Pinpoint the cell where the given text exists, returning its [X, Y] midpoint coordinate. 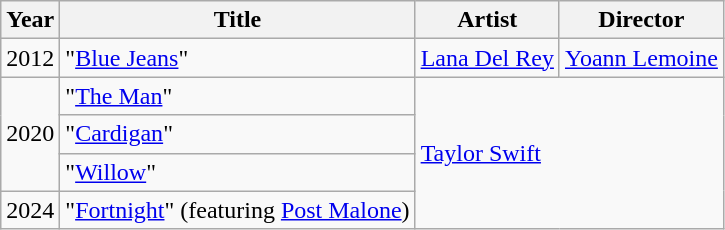
2024 [30, 210]
"Blue Jeans" [238, 58]
Artist [487, 20]
"Willow" [238, 172]
Director [641, 20]
Yoann Lemoine [641, 58]
Year [30, 20]
"Cardigan" [238, 134]
"Fortnight" (featuring Post Malone) [238, 210]
Lana Del Rey [487, 58]
"The Man" [238, 96]
2020 [30, 134]
Title [238, 20]
Taylor Swift [569, 153]
2012 [30, 58]
